Search for the cell housing the specified text and yield its [x, y] center coordinate. 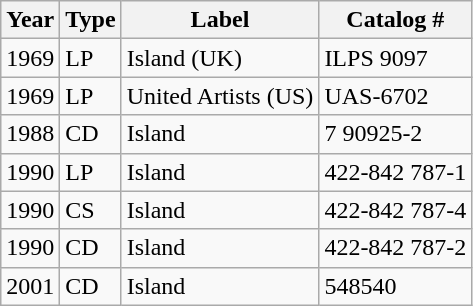
Catalog # [396, 20]
422-842 787-4 [396, 210]
ILPS 9097 [396, 58]
Label [220, 20]
Year [30, 20]
CS [90, 210]
Island (UK) [220, 58]
7 90925-2 [396, 134]
Type [90, 20]
422-842 787-1 [396, 172]
1988 [30, 134]
UAS-6702 [396, 96]
United Artists (US) [220, 96]
422-842 787-2 [396, 248]
548540 [396, 286]
2001 [30, 286]
